Output the [x, y] coordinate of the center of the cell containing the given text.  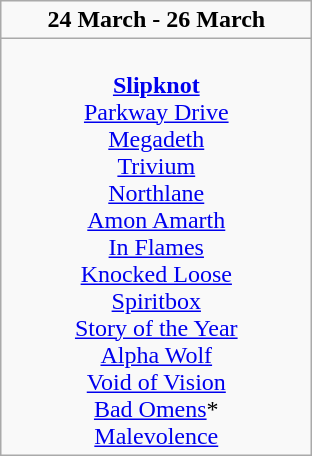
24 March - 26 March [156, 20]
